Scan for the cell matching the given text and deliver its [X, Y] coordinate at center. 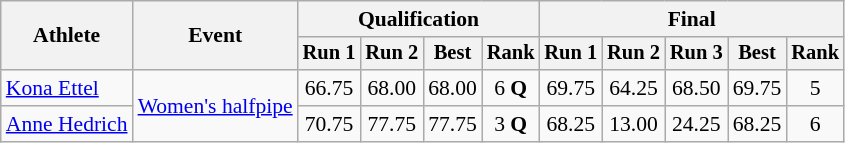
66.75 [330, 88]
68.50 [696, 88]
Kona Ettel [67, 88]
5 [815, 88]
Women's halfpipe [216, 106]
13.00 [634, 124]
Qualification [419, 19]
Run 3 [696, 54]
3 Q [511, 124]
Athlete [67, 36]
64.25 [634, 88]
Final [691, 19]
6 Q [511, 88]
Anne Hedrich [67, 124]
6 [815, 124]
70.75 [330, 124]
Event [216, 36]
24.25 [696, 124]
